Identify which cell holds the provided text, then report its [x, y] central coordinate. 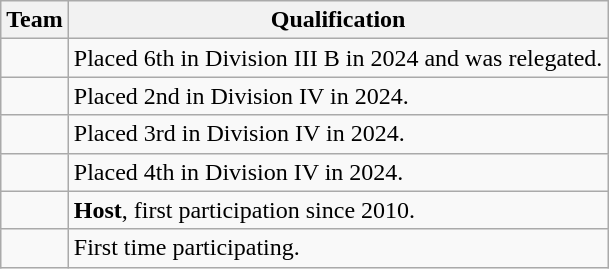
First time participating. [338, 248]
Placed 3rd in Division IV in 2024. [338, 134]
Host, first participation since 2010. [338, 210]
Placed 4th in Division IV in 2024. [338, 172]
Placed 6th in Division III B in 2024 and was relegated. [338, 58]
Qualification [338, 20]
Placed 2nd in Division IV in 2024. [338, 96]
Team [35, 20]
